Determine the (x, y) coordinate at the center of the cell enclosing the given text.  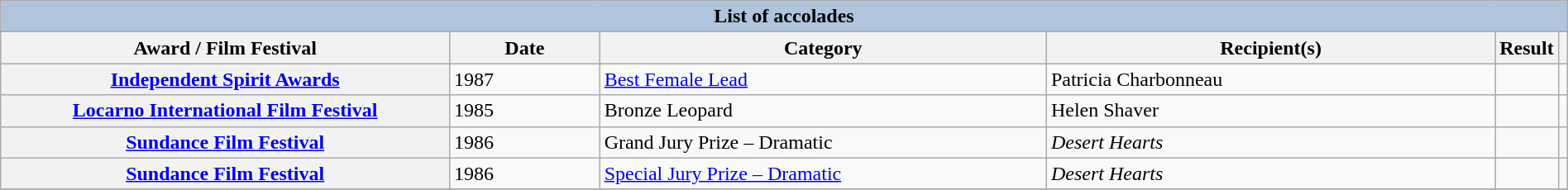
Locarno International Film Festival (225, 111)
Award / Film Festival (225, 48)
Date (525, 48)
1985 (525, 111)
Bronze Leopard (823, 111)
1987 (525, 79)
Result (1527, 48)
Independent Spirit Awards (225, 79)
Category (823, 48)
Helen Shaver (1270, 111)
Recipient(s) (1270, 48)
Special Jury Prize – Dramatic (823, 173)
Grand Jury Prize – Dramatic (823, 142)
Patricia Charbonneau (1270, 79)
List of accolades (784, 17)
Best Female Lead (823, 79)
